Provide the (X, Y) coordinate of the cell's center where the given text is located.  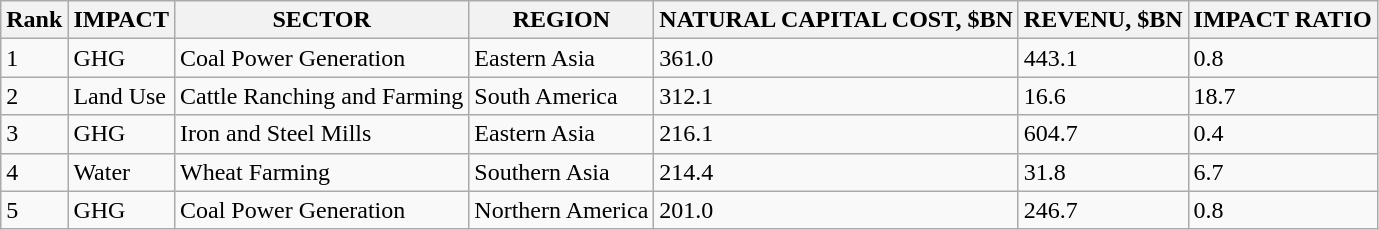
6.7 (1282, 172)
216.1 (836, 134)
18.7 (1282, 96)
361.0 (836, 58)
246.7 (1103, 210)
IMPACT (122, 20)
2 (34, 96)
Southern Asia (562, 172)
4 (34, 172)
SECTOR (321, 20)
Water (122, 172)
Cattle Ranching and Farming (321, 96)
312.1 (836, 96)
214.4 (836, 172)
IMPACT RATIO (1282, 20)
16.6 (1103, 96)
Northern America (562, 210)
201.0 (836, 210)
South America (562, 96)
Iron and Steel Mills (321, 134)
3 (34, 134)
Land Use (122, 96)
Wheat Farming (321, 172)
REVENU, $BN (1103, 20)
0.4 (1282, 134)
443.1 (1103, 58)
1 (34, 58)
604.7 (1103, 134)
NATURAL CAPITAL COST, $BN (836, 20)
31.8 (1103, 172)
REGION (562, 20)
5 (34, 210)
Rank (34, 20)
